For the text-containing cell, return its midpoint in (X, Y) coordinate format. 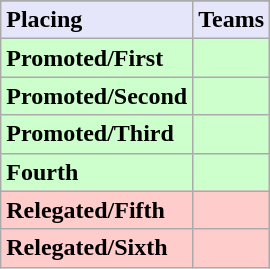
Placing (97, 20)
Promoted/Second (97, 96)
Promoted/First (97, 58)
Relegated/Fifth (97, 210)
Promoted/Third (97, 134)
Fourth (97, 172)
Relegated/Sixth (97, 248)
Teams (232, 20)
